Return the [x, y] coordinate for the center point of the cell that contains the specified text.  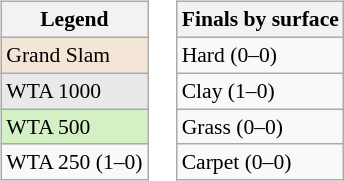
WTA 500 [74, 127]
WTA 1000 [74, 91]
Grand Slam [74, 55]
Hard (0–0) [260, 55]
WTA 250 (1–0) [74, 162]
Carpet (0–0) [260, 162]
Finals by surface [260, 20]
Clay (1–0) [260, 91]
Grass (0–0) [260, 127]
Legend [74, 20]
